Provide the (X, Y) coordinate of the cell's center where the given text is located.  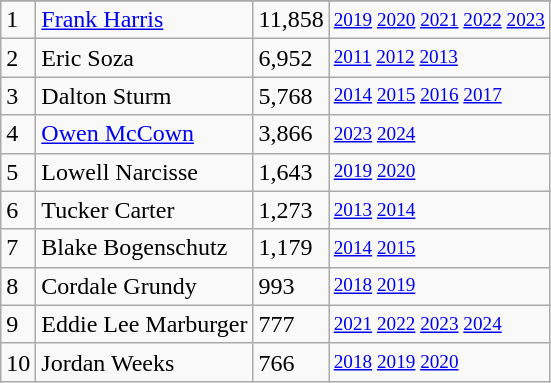
Eric Soza (144, 58)
777 (291, 324)
766 (291, 362)
Cordale Grundy (144, 286)
2021 2022 2023 2024 (439, 324)
6,952 (291, 58)
3 (18, 96)
11,858 (291, 20)
Jordan Weeks (144, 362)
1,643 (291, 172)
2018 2019 2020 (439, 362)
Tucker Carter (144, 210)
Blake Bogenschutz (144, 248)
2019 2020 2021 2022 2023 (439, 20)
1,179 (291, 248)
2023 2024 (439, 134)
Frank Harris (144, 20)
2018 2019 (439, 286)
Lowell Narcisse (144, 172)
Owen McCown (144, 134)
1 (18, 20)
5 (18, 172)
2019 2020 (439, 172)
8 (18, 286)
2014 2015 2016 2017 (439, 96)
2011 2012 2013 (439, 58)
6 (18, 210)
5,768 (291, 96)
2 (18, 58)
3,866 (291, 134)
2013 2014 (439, 210)
2014 2015 (439, 248)
Dalton Sturm (144, 96)
4 (18, 134)
Eddie Lee Marburger (144, 324)
7 (18, 248)
993 (291, 286)
1,273 (291, 210)
10 (18, 362)
9 (18, 324)
